For the text-containing cell, return its midpoint in [x, y] coordinate format. 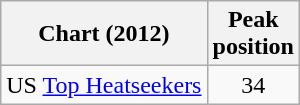
Chart (2012) [104, 34]
Peakposition [253, 34]
US Top Heatseekers [104, 85]
34 [253, 85]
